Detect which cell encompasses the target text, then output its [X, Y] center coordinate. 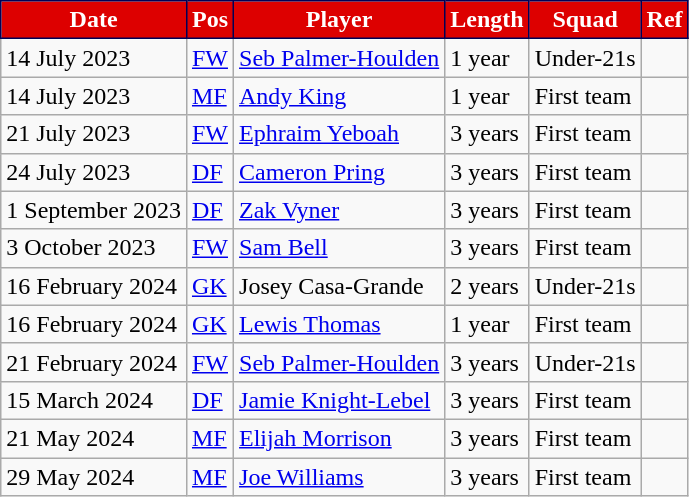
29 May 2024 [94, 477]
21 February 2024 [94, 362]
Elijah Morrison [340, 438]
Zak Vyner [340, 210]
Length [487, 20]
Jamie Knight-Lebel [340, 400]
21 July 2023 [94, 134]
Player [340, 20]
Ephraim Yeboah [340, 134]
Squad [585, 20]
24 July 2023 [94, 172]
3 October 2023 [94, 248]
1 September 2023 [94, 210]
Joe Williams [340, 477]
21 May 2024 [94, 438]
Cameron Pring [340, 172]
Lewis Thomas [340, 324]
15 March 2024 [94, 400]
Date [94, 20]
Pos [210, 20]
Andy King [340, 96]
2 years [487, 286]
Sam Bell [340, 248]
Ref [664, 20]
Josey Casa-Grande [340, 286]
